Output the (x, y) coordinate of the center of the cell containing the given text.  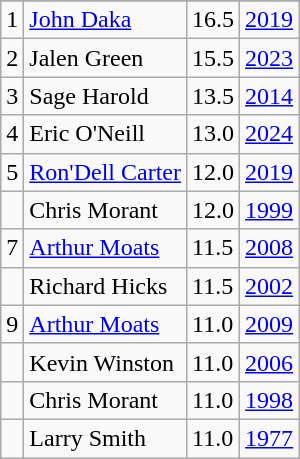
John Daka (106, 20)
1998 (270, 400)
16.5 (212, 20)
Kevin Winston (106, 362)
9 (12, 324)
Richard Hicks (106, 286)
2006 (270, 362)
1977 (270, 438)
4 (12, 134)
Jalen Green (106, 58)
2009 (270, 324)
13.0 (212, 134)
1999 (270, 210)
Sage Harold (106, 96)
7 (12, 248)
5 (12, 172)
2024 (270, 134)
2 (12, 58)
Larry Smith (106, 438)
1 (12, 20)
2002 (270, 286)
Eric O'Neill (106, 134)
2008 (270, 248)
2014 (270, 96)
Ron'Dell Carter (106, 172)
2023 (270, 58)
3 (12, 96)
13.5 (212, 96)
15.5 (212, 58)
